From the cell containing the given text, extract its center point as [X, Y] coordinate. 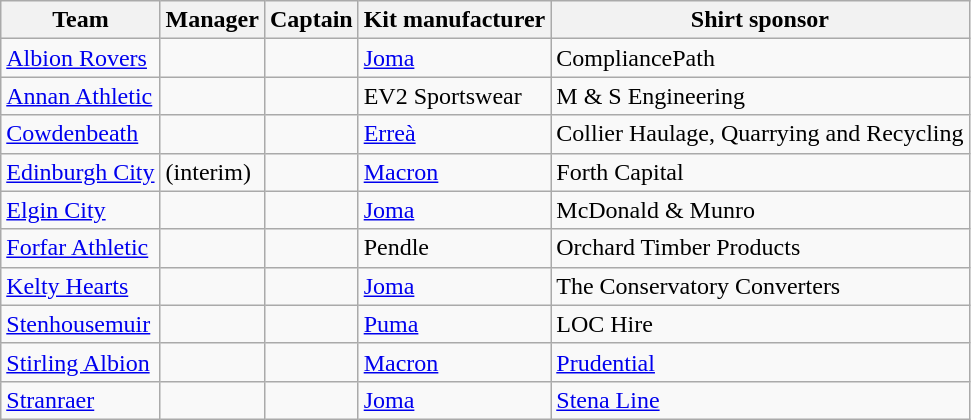
Stranraer [80, 400]
Pendle [454, 248]
CompliancePath [760, 58]
Erreà [454, 134]
Orchard Timber Products [760, 248]
Albion Rovers [80, 58]
McDonald & Munro [760, 210]
EV2 Sportswear [454, 96]
The Conservatory Converters [760, 286]
Collier Haulage, Quarrying and Recycling [760, 134]
Manager [212, 20]
Annan Athletic [80, 96]
Cowdenbeath [80, 134]
Stirling Albion [80, 362]
Stenhousemuir [80, 324]
Shirt sponsor [760, 20]
Stena Line [760, 400]
Elgin City [80, 210]
Team [80, 20]
Captain [311, 20]
Kit manufacturer [454, 20]
Edinburgh City [80, 172]
Puma [454, 324]
Prudential [760, 362]
Forfar Athletic [80, 248]
Kelty Hearts [80, 286]
(interim) [212, 172]
LOC Hire [760, 324]
Forth Capital [760, 172]
M & S Engineering [760, 96]
